Output the (x, y) coordinate of the center of the cell containing the given text.  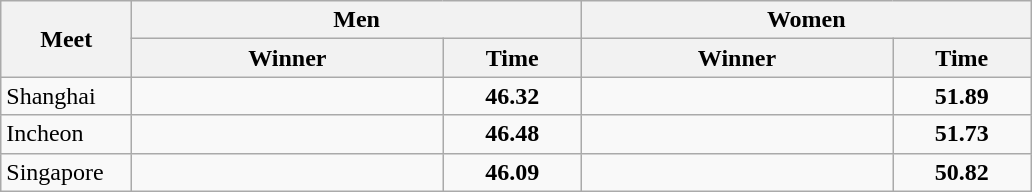
Singapore (66, 172)
Incheon (66, 134)
46.48 (512, 134)
Shanghai (66, 96)
Women (806, 20)
50.82 (962, 172)
Men (357, 20)
51.73 (962, 134)
Meet (66, 39)
51.89 (962, 96)
46.09 (512, 172)
46.32 (512, 96)
